Search for the cell housing the specified text and yield its (X, Y) center coordinate. 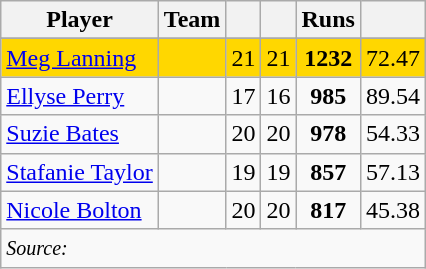
817 (328, 210)
17 (244, 96)
Team (192, 20)
72.47 (392, 58)
Suzie Bates (80, 134)
54.33 (392, 134)
Source: (214, 248)
Runs (328, 20)
985 (328, 96)
1232 (328, 58)
Stafanie Taylor (80, 172)
89.54 (392, 96)
16 (278, 96)
Ellyse Perry (80, 96)
978 (328, 134)
Player (80, 20)
57.13 (392, 172)
Nicole Bolton (80, 210)
857 (328, 172)
45.38 (392, 210)
Meg Lanning (80, 58)
